Return (x, y) of the center of cell containing provided text 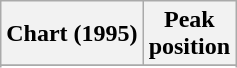
Chart (1995) (72, 34)
Peakposition (189, 34)
